Return [X, Y] of the center of cell containing provided text 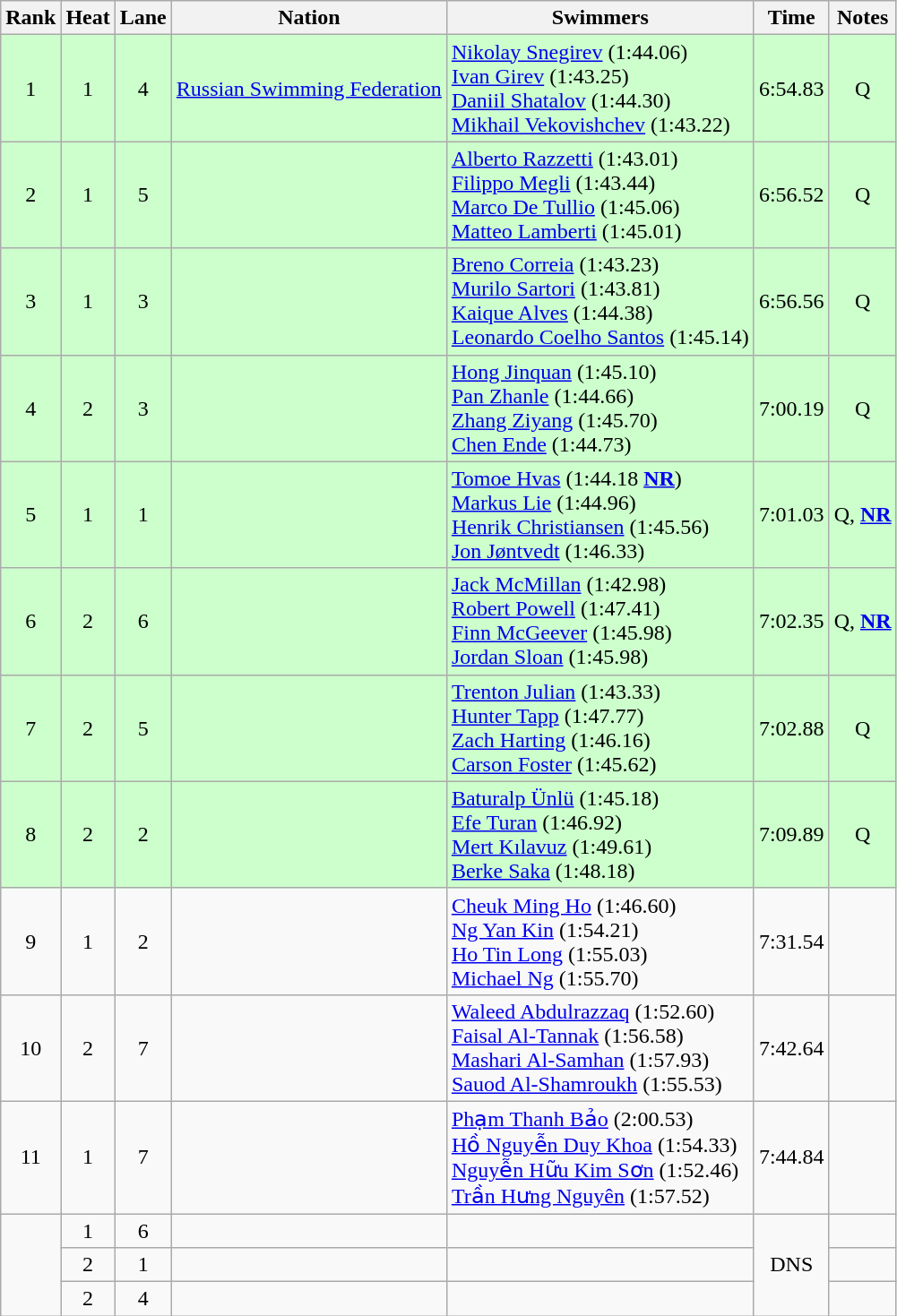
Lane [143, 18]
Jack McMillan (1:42.98)Robert Powell (1:47.41)Finn McGeever (1:45.98)Jordan Sloan (1:45.98) [600, 622]
7:02.35 [791, 622]
DNS [791, 1264]
Rank [30, 18]
7:00.19 [791, 409]
Alberto Razzetti (1:43.01)Filippo Megli (1:43.44)Marco De Tullio (1:45.06)Matteo Lamberti (1:45.01) [600, 195]
8 [30, 835]
6:56.56 [791, 301]
Nikolay Snegirev (1:44.06)Ivan Girev (1:43.25)Daniil Shatalov (1:44.30)Mikhail Vekovishchev (1:43.22) [600, 88]
7:44.84 [791, 1157]
9 [30, 941]
Swimmers [600, 18]
7:01.03 [791, 514]
Hong Jinquan (1:45.10)Pan Zhanle (1:44.66)Zhang Ziyang (1:45.70)Chen Ende (1:44.73) [600, 409]
10 [30, 1048]
7:09.89 [791, 835]
Russian Swimming Federation [308, 88]
7:42.64 [791, 1048]
Time [791, 18]
Trenton Julian (1:43.33)Hunter Tapp (1:47.77)Zach Harting (1:46.16)Carson Foster (1:45.62) [600, 727]
Cheuk Ming Ho (1:46.60)Ng Yan Kin (1:54.21)Ho Tin Long (1:55.03)Michael Ng (1:55.70) [600, 941]
7:02.88 [791, 727]
Tomoe Hvas (1:44.18 NR)Markus Lie (1:44.96)Henrik Christiansen (1:45.56)Jon Jøntvedt (1:46.33) [600, 514]
7:31.54 [791, 941]
Phạm Thanh Bảo (2:00.53)Hồ Nguyễn Duy Khoa (1:54.33)Nguyễn Hữu Kim Sơn (1:52.46)Trần Hưng Nguyên (1:57.52) [600, 1157]
6:54.83 [791, 88]
Notes [862, 18]
Waleed Abdulrazzaq (1:52.60)Faisal Al-Tannak (1:56.58)Mashari Al-Samhan (1:57.93)Sauod Al-Shamroukh (1:55.53) [600, 1048]
Baturalp Ünlü (1:45.18)Efe Turan (1:46.92)Mert Kılavuz (1:49.61)Berke Saka (1:48.18) [600, 835]
Nation [308, 18]
Heat [88, 18]
Breno Correia (1:43.23)Murilo Sartori (1:43.81)Kaique Alves (1:44.38)Leonardo Coelho Santos (1:45.14) [600, 301]
11 [30, 1157]
6:56.52 [791, 195]
